Locate the cell with the specified text and output its (x, y) center coordinate. 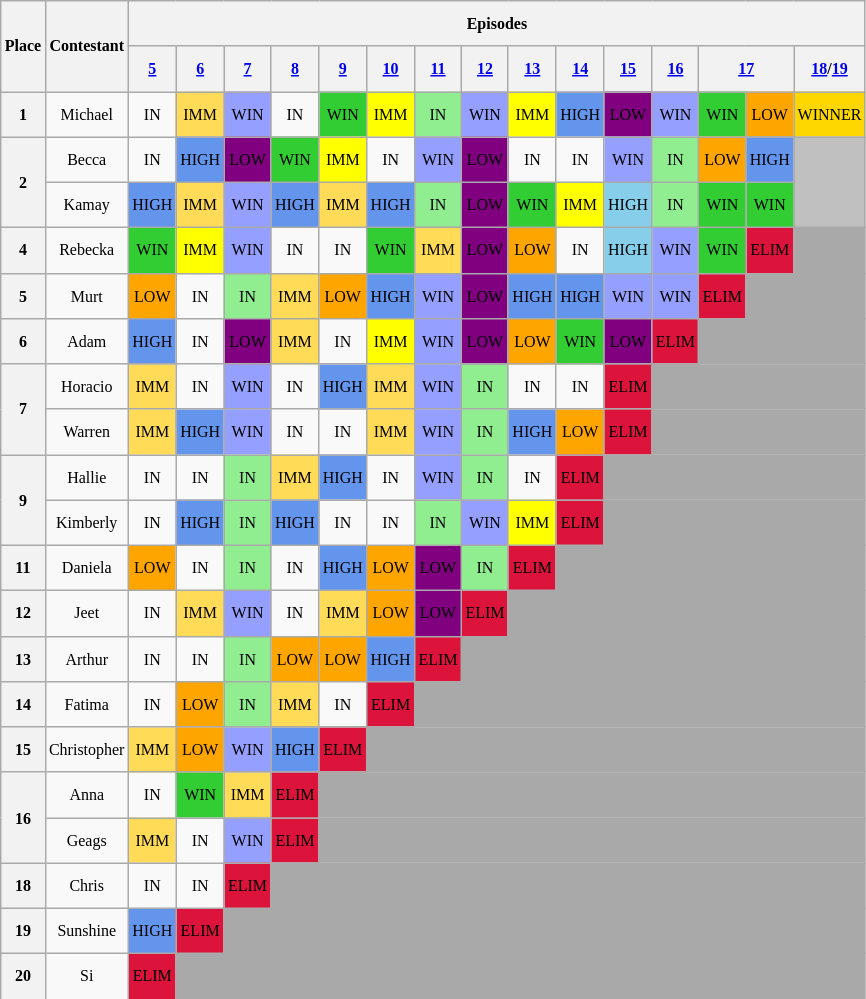
Jeet (86, 612)
Daniela (86, 568)
Arthur (86, 658)
Fatima (86, 704)
Kimberly (86, 522)
8 (295, 68)
4 (23, 250)
Geags (86, 840)
19 (23, 930)
Michael (86, 114)
Sunshine (86, 930)
10 (391, 68)
Adam (86, 340)
Murt (86, 296)
Hallie (86, 476)
Rebecka (86, 250)
WINNER (830, 114)
Anna (86, 794)
18/19 (830, 68)
Christopher (86, 748)
Contestant (86, 46)
1 (23, 114)
18 (23, 886)
Si (86, 976)
20 (23, 976)
Horacio (86, 386)
Episodes (496, 22)
Chris (86, 886)
2 (23, 182)
Kamay (86, 204)
17 (746, 68)
Becca (86, 160)
Warren (86, 432)
Place (23, 46)
